Search for the cell housing the specified text and yield its [X, Y] center coordinate. 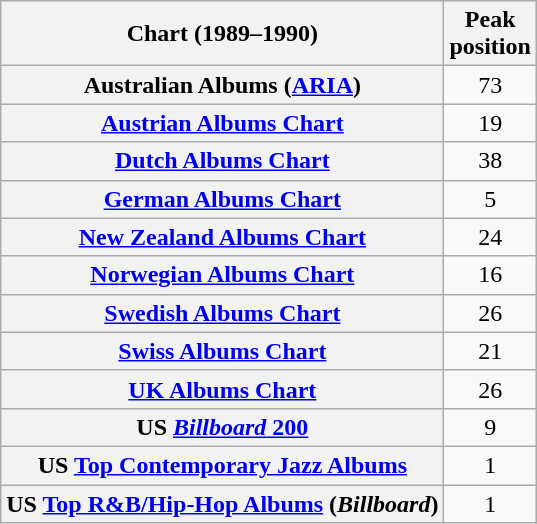
24 [490, 237]
Austrian Albums Chart [222, 123]
UK Albums Chart [222, 389]
Australian Albums (ARIA) [222, 85]
73 [490, 85]
Swedish Albums Chart [222, 313]
German Albums Chart [222, 199]
21 [490, 351]
Norwegian Albums Chart [222, 275]
US Top Contemporary Jazz Albums [222, 465]
19 [490, 123]
9 [490, 427]
Swiss Albums Chart [222, 351]
Dutch Albums Chart [222, 161]
Chart (1989–1990) [222, 34]
5 [490, 199]
US Billboard 200 [222, 427]
US Top R&B/Hip-Hop Albums (Billboard) [222, 503]
16 [490, 275]
Peakposition [490, 34]
New Zealand Albums Chart [222, 237]
38 [490, 161]
